Capture the cell that displays the provided text and extract its [X, Y] central coordinate. 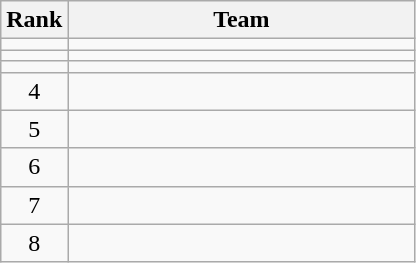
Team [242, 20]
8 [34, 243]
7 [34, 205]
Rank [34, 20]
4 [34, 91]
6 [34, 167]
5 [34, 129]
